Return the [X, Y] coordinate for the center point of the cell that contains the specified text.  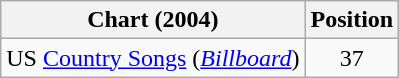
Position [352, 20]
37 [352, 58]
Chart (2004) [153, 20]
US Country Songs (Billboard) [153, 58]
